Scan for the cell matching the given text and deliver its [X, Y] coordinate at center. 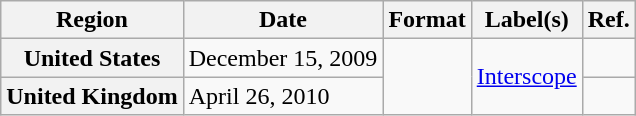
Format [427, 20]
December 15, 2009 [283, 58]
Label(s) [526, 20]
Date [283, 20]
Region [92, 20]
Ref. [608, 20]
Interscope [526, 77]
April 26, 2010 [283, 96]
United States [92, 58]
United Kingdom [92, 96]
